Output the [X, Y] coordinate of the center of the cell containing the given text.  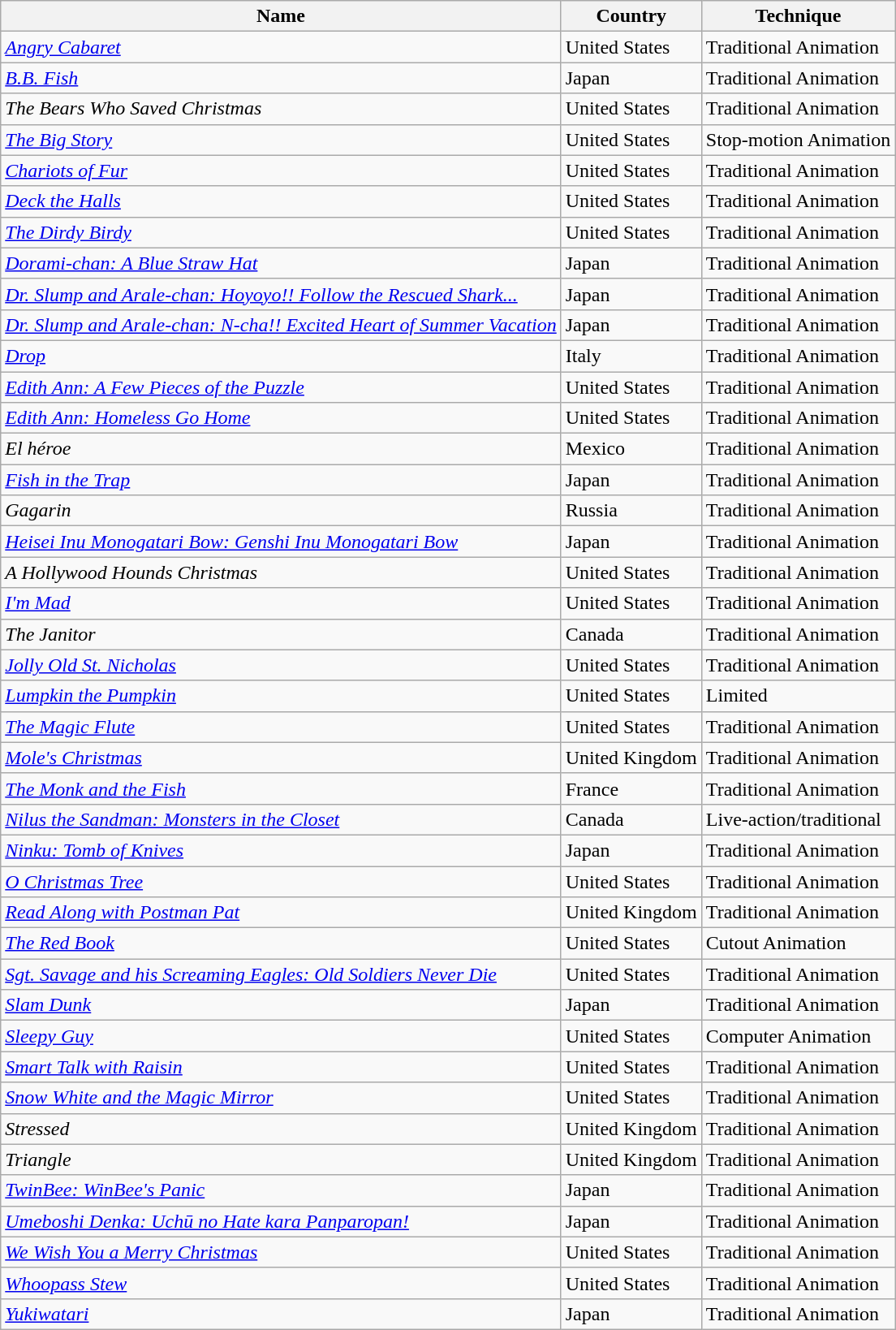
The Bears Who Saved Christmas [281, 109]
France [631, 788]
Dorami-chan: A Blue Straw Hat [281, 263]
Angry Cabaret [281, 47]
Edith Ann: Homeless Go Home [281, 418]
Edith Ann: A Few Pieces of the Puzzle [281, 387]
B.B. Fish [281, 78]
The Dirdy Birdy [281, 232]
Read Along with Postman Pat [281, 913]
Umeboshi Denka: Uchū no Hate kara Panparopan! [281, 1221]
The Red Book [281, 944]
Snow White and the Magic Mirror [281, 1098]
Nilus the Sandman: Monsters in the Closet [281, 819]
Smart Talk with Raisin [281, 1067]
Name [281, 16]
El héroe [281, 449]
Live-action/traditional [798, 819]
The Magic Flute [281, 727]
Mexico [631, 449]
Dr. Slump and Arale-chan: Hoyoyo!! Follow the Rescued Shark... [281, 294]
Ninku: Tomb of Knives [281, 850]
I'm Mad [281, 603]
Sgt. Savage and his Screaming Eagles: Old Soldiers Never Die [281, 974]
Yukiwatari [281, 1314]
Italy [631, 356]
A Hollywood Hounds Christmas [281, 572]
Computer Animation [798, 1036]
Chariots of Fur [281, 171]
Stop-motion Animation [798, 140]
The Monk and the Fish [281, 788]
Jolly Old St. Nicholas [281, 665]
Mole's Christmas [281, 758]
Russia [631, 511]
Dr. Slump and Arale-chan: N-cha!! Excited Heart of Summer Vacation [281, 325]
Gagarin [281, 511]
The Janitor [281, 634]
TwinBee: WinBee's Panic [281, 1190]
Slam Dunk [281, 1005]
Heisei Inu Monogatari Bow: Genshi Inu Monogatari Bow [281, 542]
Cutout Animation [798, 944]
Lumpkin the Pumpkin [281, 696]
Sleepy Guy [281, 1036]
Triangle [281, 1159]
Limited [798, 696]
The Big Story [281, 140]
O Christmas Tree [281, 881]
Drop [281, 356]
Deck the Halls [281, 201]
Whoopass Stew [281, 1283]
Country [631, 16]
Stressed [281, 1129]
Fish in the Trap [281, 480]
We Wish You a Merry Christmas [281, 1252]
Technique [798, 16]
